Search for the cell housing the specified text and yield its (x, y) center coordinate. 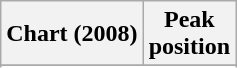
Peak position (189, 34)
Chart (2008) (72, 34)
